Provide the (X, Y) coordinate of the cell's center where the given text is located.  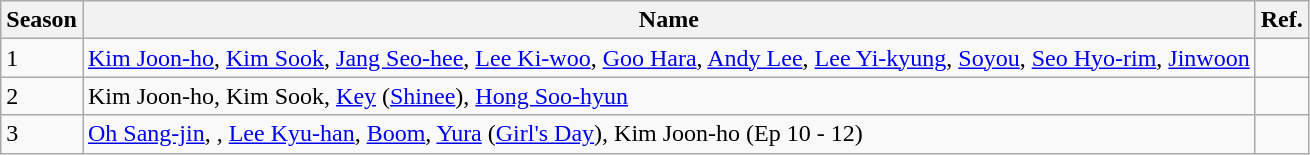
Kim Joon-ho, Kim Sook, Jang Seo-hee, Lee Ki-woo, Goo Hara, Andy Lee, Lee Yi-kyung, Soyou, Seo Hyo-rim, Jinwoon (668, 58)
Oh Sang-jin, , Lee Kyu-han, Boom, Yura (Girl's Day), Kim Joon-ho (Ep 10 - 12) (668, 134)
Ref. (1282, 20)
Name (668, 20)
3 (42, 134)
Kim Joon-ho, Kim Sook, Key (Shinee), Hong Soo-hyun (668, 96)
1 (42, 58)
Season (42, 20)
2 (42, 96)
